Determine the [X, Y] coordinate at the center of the cell enclosing the given text.  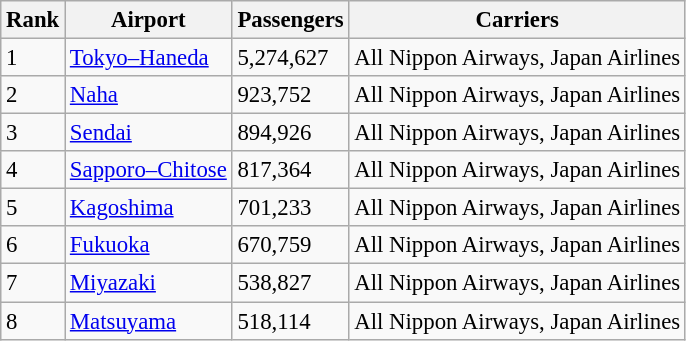
4 [33, 170]
8 [33, 321]
2 [33, 95]
538,827 [290, 283]
Carriers [517, 20]
Rank [33, 20]
1 [33, 58]
923,752 [290, 95]
Fukuoka [149, 245]
Airport [149, 20]
518,114 [290, 321]
6 [33, 245]
Miyazaki [149, 283]
Tokyo–Haneda [149, 58]
Kagoshima [149, 208]
Sapporo–Chitose [149, 170]
Naha [149, 95]
5,274,627 [290, 58]
3 [33, 133]
670,759 [290, 245]
701,233 [290, 208]
Passengers [290, 20]
Sendai [149, 133]
7 [33, 283]
5 [33, 208]
817,364 [290, 170]
Matsuyama [149, 321]
894,926 [290, 133]
